Find where the given text appears and provide that cell's center as (X, Y) coordinate. 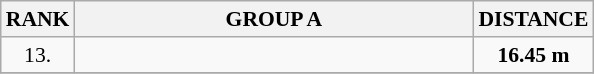
13. (38, 55)
GROUP A (274, 19)
RANK (38, 19)
16.45 m (533, 55)
DISTANCE (533, 19)
